Return the (X, Y) coordinate for the center point of the cell that contains the specified text.  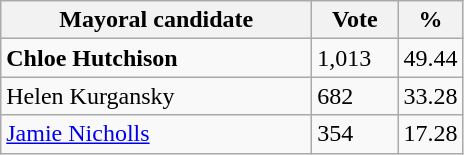
Helen Kurgansky (156, 96)
1,013 (355, 58)
Chloe Hutchison (156, 58)
Jamie Nicholls (156, 134)
33.28 (430, 96)
682 (355, 96)
% (430, 20)
Vote (355, 20)
354 (355, 134)
Mayoral candidate (156, 20)
49.44 (430, 58)
17.28 (430, 134)
